Determine the (X, Y) coordinate at the center of the cell enclosing the given text.  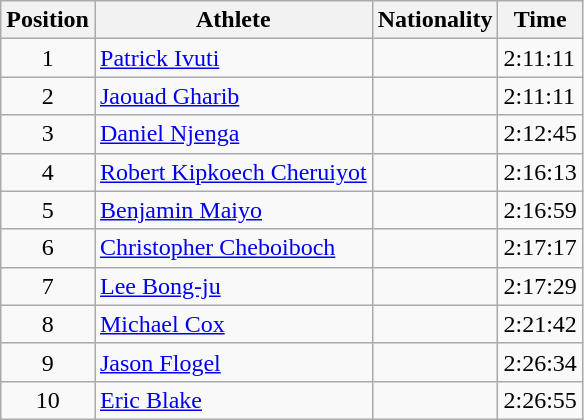
Athlete (233, 20)
Time (540, 20)
2:16:59 (540, 210)
2:26:55 (540, 400)
8 (48, 324)
Patrick Ivuti (233, 58)
Lee Bong-ju (233, 286)
7 (48, 286)
10 (48, 400)
2:17:29 (540, 286)
Michael Cox (233, 324)
1 (48, 58)
Robert Kipkoech Cheruiyot (233, 172)
Position (48, 20)
3 (48, 134)
2 (48, 96)
5 (48, 210)
2:26:34 (540, 362)
Christopher Cheboiboch (233, 248)
2:21:42 (540, 324)
Jaouad Gharib (233, 96)
9 (48, 362)
Benjamin Maiyo (233, 210)
2:12:45 (540, 134)
6 (48, 248)
Daniel Njenga (233, 134)
2:16:13 (540, 172)
2:17:17 (540, 248)
Nationality (435, 20)
Jason Flogel (233, 362)
Eric Blake (233, 400)
4 (48, 172)
